Locate the cell with the specified text and output its [X, Y] center coordinate. 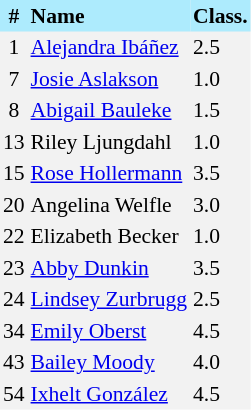
Abigail Bauleke [109, 110]
Ixhelt González [109, 394]
15 [14, 174]
Angelina Welfle [109, 205]
Name [109, 16]
Elizabeth Becker [109, 236]
23 [14, 268]
1 [14, 48]
54 [14, 394]
3.0 [220, 205]
13 [14, 142]
Josie Aslakson [109, 79]
Class. [220, 16]
4.0 [220, 362]
43 [14, 362]
22 [14, 236]
Emily Oberst [109, 331]
20 [14, 205]
8 [14, 110]
Bailey Moody [109, 362]
24 [14, 300]
1.5 [220, 110]
Lindsey Zurbrugg [109, 300]
34 [14, 331]
Abby Dunkin [109, 268]
# [14, 16]
7 [14, 79]
Rose Hollermann [109, 174]
Riley Ljungdahl [109, 142]
Alejandra Ibáñez [109, 48]
